Extract the [X, Y] coordinate from the center of the cell holding the provided text.  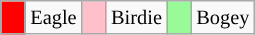
Bogey [222, 17]
Eagle [53, 17]
Birdie [136, 17]
